Locate the cell with the specified text and output its [x, y] center coordinate. 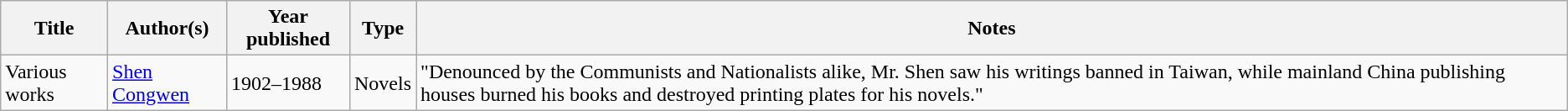
Year published [288, 29]
Shen Congwen [168, 82]
Various works [54, 82]
Novels [382, 82]
Author(s) [168, 29]
1902–1988 [288, 82]
Notes [992, 29]
Type [382, 29]
Title [54, 29]
